Return (X, Y) of the center of cell containing provided text 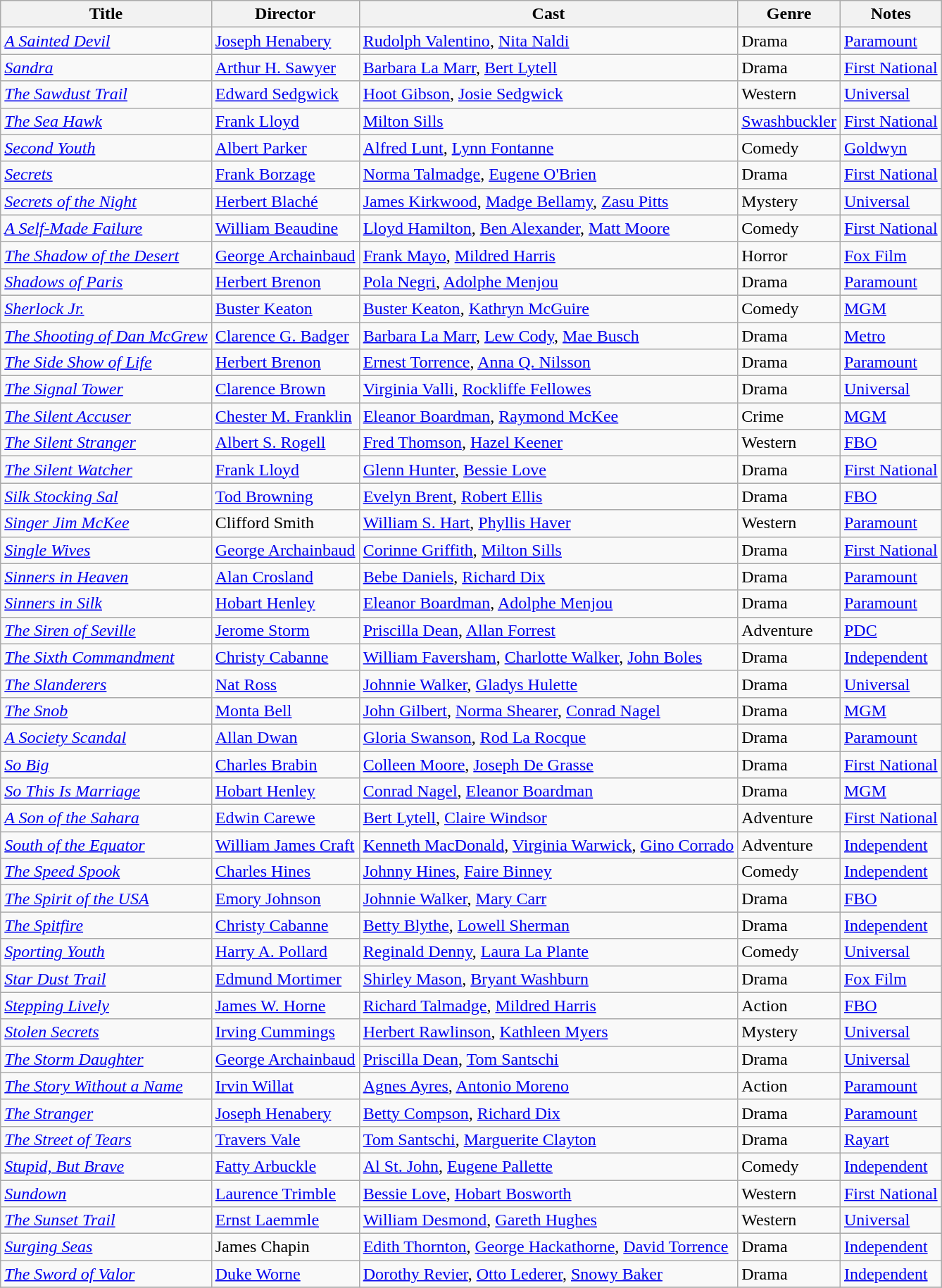
Pola Negri, Adolphe Menjou (548, 282)
Secrets of the Night (106, 201)
Eleanor Boardman, Raymond McKee (548, 416)
The Sunset Trail (106, 1220)
Monta Bell (285, 711)
William Desmond, Gareth Hughes (548, 1220)
Stepping Lively (106, 1006)
Reginald Denny, Laura La Plante (548, 952)
William Faversham, Charlotte Walker, John Boles (548, 657)
The Stranger (106, 1113)
Surging Seas (106, 1247)
Johnny Hines, Faire Binney (548, 872)
Eleanor Boardman, Adolphe Menjou (548, 604)
Swashbuckler (789, 121)
Sandra (106, 68)
Edmund Mortimer (285, 979)
The Sea Hawk (106, 121)
A Self-Made Failure (106, 228)
Herbert Rawlinson, Kathleen Myers (548, 1032)
Edward Sedgwick (285, 94)
Kenneth MacDonald, Virginia Warwick, Gino Corrado (548, 845)
Edwin Carewe (285, 818)
Irvin Willat (285, 1086)
Second Youth (106, 148)
So Big (106, 764)
Norma Talmadge, Eugene O'Brien (548, 175)
Richard Talmadge, Mildred Harris (548, 1006)
Sinners in Silk (106, 604)
Single Wives (106, 550)
Ernst Laemmle (285, 1220)
Crime (789, 416)
Genre (789, 14)
The Snob (106, 711)
Milton Sills (548, 121)
The Signal Tower (106, 389)
Albert S. Rogell (285, 443)
A Society Scandal (106, 737)
Edith Thornton, George Hackathorne, David Torrence (548, 1247)
Barbara La Marr, Lew Cody, Mae Busch (548, 336)
The Slanderers (106, 684)
The Sixth Commandment (106, 657)
Harry A. Pollard (285, 952)
The Silent Accuser (106, 416)
The Story Without a Name (106, 1086)
Albert Parker (285, 148)
Notes (891, 14)
Shirley Mason, Bryant Washburn (548, 979)
Goldwyn (891, 148)
Fred Thomson, Hazel Keener (548, 443)
Director (285, 14)
Bebe Daniels, Richard Dix (548, 577)
Star Dust Trail (106, 979)
Charles Brabin (285, 764)
Lloyd Hamilton, Ben Alexander, Matt Moore (548, 228)
Barbara La Marr, Bert Lytell (548, 68)
Title (106, 14)
Emory Johnson (285, 899)
John Gilbert, Norma Shearer, Conrad Nagel (548, 711)
Stupid, But Brave (106, 1166)
The Spirit of the USA (106, 899)
Stolen Secrets (106, 1032)
Priscilla Dean, Tom Santschi (548, 1059)
Bert Lytell, Claire Windsor (548, 818)
Sporting Youth (106, 952)
Colleen Moore, Joseph De Grasse (548, 764)
Cast (548, 14)
Clifford Smith (285, 523)
Allan Dwan (285, 737)
Corinne Griffith, Milton Sills (548, 550)
James Kirkwood, Madge Bellamy, Zasu Pitts (548, 201)
Betty Blythe, Lowell Sherman (548, 925)
So This Is Marriage (106, 792)
Tod Browning (285, 496)
Fatty Arbuckle (285, 1166)
Horror (789, 255)
A Son of the Sahara (106, 818)
Singer Jim McKee (106, 523)
South of the Equator (106, 845)
A Sainted Devil (106, 41)
Chester M. Franklin (285, 416)
The Street of Tears (106, 1139)
Tom Santschi, Marguerite Clayton (548, 1139)
Clarence Brown (285, 389)
William S. Hart, Phyllis Haver (548, 523)
Clarence G. Badger (285, 336)
Hoot Gibson, Josie Sedgwick (548, 94)
The Siren of Seville (106, 630)
The Speed Spook (106, 872)
Alfred Lunt, Lynn Fontanne (548, 148)
Sundown (106, 1194)
Bessie Love, Hobart Bosworth (548, 1194)
Rudolph Valentino, Nita Naldi (548, 41)
Dorothy Revier, Otto Lederer, Snowy Baker (548, 1274)
Conrad Nagel, Eleanor Boardman (548, 792)
The Sword of Valor (106, 1274)
The Sawdust Trail (106, 94)
Virginia Valli, Rockliffe Fellowes (548, 389)
Duke Worne (285, 1274)
PDC (891, 630)
Buster Keaton, Kathryn McGuire (548, 308)
Travers Vale (285, 1139)
Secrets (106, 175)
Ernest Torrence, Anna Q. Nilsson (548, 363)
Buster Keaton (285, 308)
Sherlock Jr. (106, 308)
Evelyn Brent, Robert Ellis (548, 496)
Laurence Trimble (285, 1194)
Sinners in Heaven (106, 577)
James W. Horne (285, 1006)
Irving Cummings (285, 1032)
Johnnie Walker, Mary Carr (548, 899)
The Silent Watcher (106, 470)
James Chapin (285, 1247)
The Silent Stranger (106, 443)
Charles Hines (285, 872)
The Spitfire (106, 925)
Glenn Hunter, Bessie Love (548, 470)
Al St. John, Eugene Pallette (548, 1166)
Gloria Swanson, Rod La Rocque (548, 737)
Metro (891, 336)
Alan Crosland (285, 577)
The Side Show of Life (106, 363)
Frank Borzage (285, 175)
William James Craft (285, 845)
The Shadow of the Desert (106, 255)
Shadows of Paris (106, 282)
Rayart (891, 1139)
Betty Compson, Richard Dix (548, 1113)
Jerome Storm (285, 630)
Frank Mayo, Mildred Harris (548, 255)
The Storm Daughter (106, 1059)
Silk Stocking Sal (106, 496)
William Beaudine (285, 228)
Nat Ross (285, 684)
Arthur H. Sawyer (285, 68)
Herbert Blaché (285, 201)
Priscilla Dean, Allan Forrest (548, 630)
Johnnie Walker, Gladys Hulette (548, 684)
The Shooting of Dan McGrew (106, 336)
Agnes Ayres, Antonio Moreno (548, 1086)
